Search for the cell housing the specified text and yield its [X, Y] center coordinate. 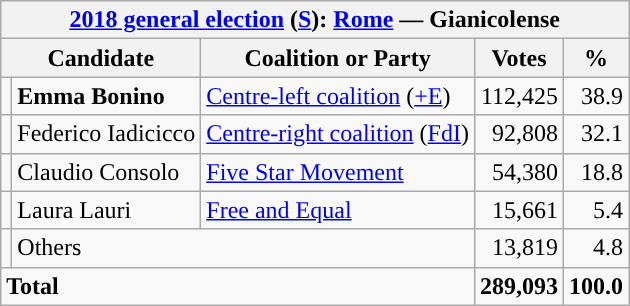
112,425 [518, 96]
92,808 [518, 134]
Free and Equal [338, 210]
Claudio Consolo [106, 172]
289,093 [518, 286]
32.1 [596, 134]
Laura Lauri [106, 210]
4.8 [596, 248]
18.8 [596, 172]
5.4 [596, 210]
13,819 [518, 248]
Centre-left coalition (+E) [338, 96]
Candidate [101, 58]
Coalition or Party [338, 58]
38.9 [596, 96]
Votes [518, 58]
100.0 [596, 286]
Total [238, 286]
Federico Iadicicco [106, 134]
2018 general election (S): Rome — Gianicolense [315, 20]
54,380 [518, 172]
15,661 [518, 210]
% [596, 58]
Centre-right coalition (FdI) [338, 134]
Others [244, 248]
Emma Bonino [106, 96]
Five Star Movement [338, 172]
